Provide the (X, Y) coordinate of the cell's center where the given text is located.  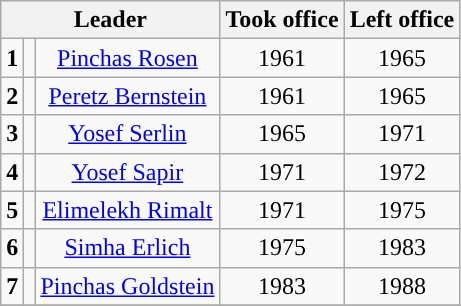
Left office (402, 20)
Pinchas Goldstein (128, 286)
1 (12, 58)
Yosef Sapir (128, 172)
Elimelekh Rimalt (128, 210)
7 (12, 286)
1988 (402, 286)
2 (12, 96)
5 (12, 210)
3 (12, 134)
Took office (282, 20)
Pinchas Rosen (128, 58)
1972 (402, 172)
Leader (110, 20)
4 (12, 172)
6 (12, 248)
Simha Erlich (128, 248)
Yosef Serlin (128, 134)
Peretz Bernstein (128, 96)
